Scan for the cell matching the given text and deliver its [X, Y] coordinate at center. 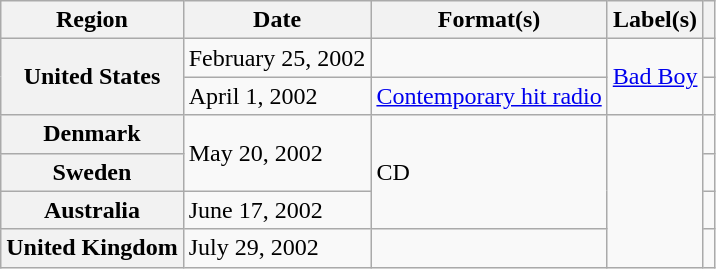
Format(s) [489, 20]
Australia [92, 210]
April 1, 2002 [277, 96]
CD [489, 172]
Denmark [92, 134]
Bad Boy [655, 77]
May 20, 2002 [277, 153]
United States [92, 77]
Date [277, 20]
July 29, 2002 [277, 248]
United Kingdom [92, 248]
Label(s) [655, 20]
Sweden [92, 172]
June 17, 2002 [277, 210]
Region [92, 20]
Contemporary hit radio [489, 96]
February 25, 2002 [277, 58]
